Find where the given text appears and provide that cell's center as [X, Y] coordinate. 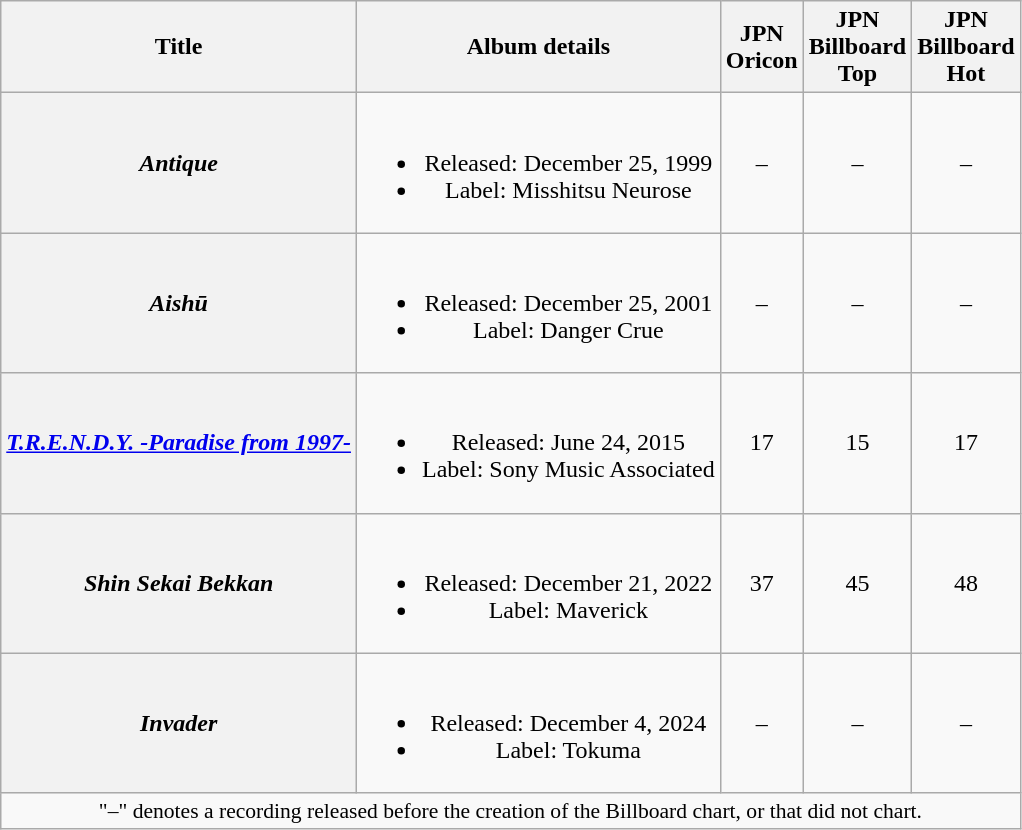
"–" denotes a recording released before the creation of the Billboard chart, or that did not chart. [510, 811]
T.R.E.N.D.Y. -Paradise from 1997- [179, 443]
Title [179, 47]
Aishū [179, 303]
Antique [179, 163]
Released: December 25, 1999Label: Misshitsu Neurose [538, 163]
15 [857, 443]
JPNOricon [762, 47]
48 [966, 583]
Released: December 21, 2022Label: Maverick [538, 583]
Invader [179, 723]
Shin Sekai Bekkan [179, 583]
Album details [538, 47]
Released: December 25, 2001Label: Danger Crue [538, 303]
45 [857, 583]
Released: June 24, 2015Label: Sony Music Associated [538, 443]
JPNBillboardTop [857, 47]
JPNBillboardHot [966, 47]
37 [762, 583]
Released: December 4, 2024Label: Tokuma [538, 723]
